Scan for the cell matching the given text and deliver its [x, y] coordinate at center. 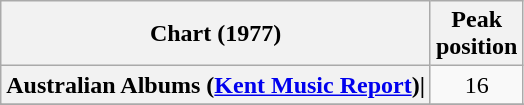
Australian Albums (Kent Music Report)| [216, 85]
Chart (1977) [216, 34]
16 [476, 85]
Peakposition [476, 34]
